Scan for the cell matching the given text and deliver its (X, Y) coordinate at center. 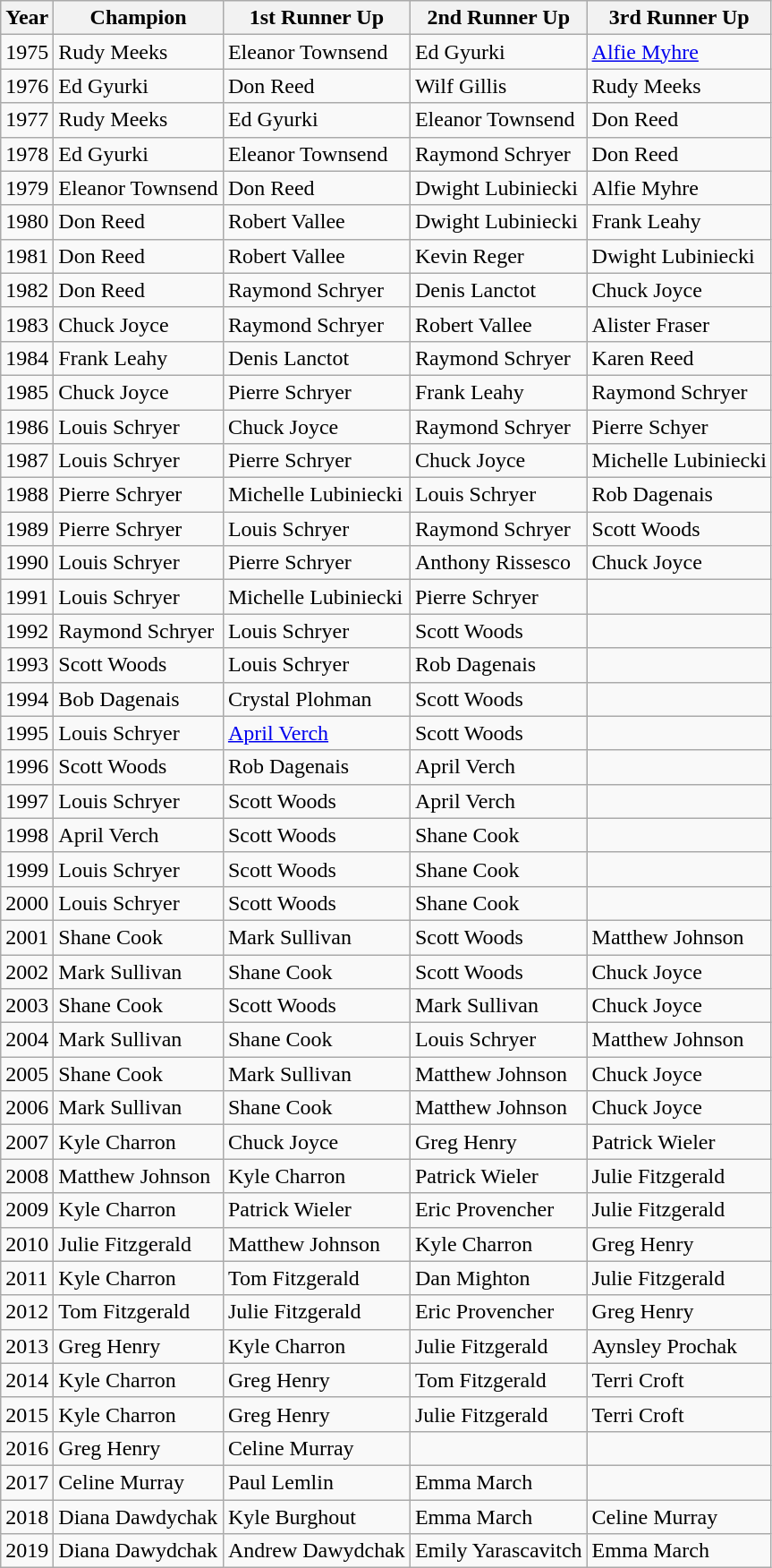
1st Runner Up (317, 18)
2018 (27, 1517)
Aynsley Prochak (679, 1346)
2006 (27, 1108)
1994 (27, 699)
1986 (27, 427)
2013 (27, 1346)
Paul Lemlin (317, 1482)
Andrew Dawydchak (317, 1551)
1993 (27, 665)
Anthony Rissesco (498, 563)
2005 (27, 1074)
2000 (27, 903)
Pierre Schyer (679, 427)
1990 (27, 563)
Wilf Gillis (498, 86)
2017 (27, 1482)
2004 (27, 1040)
2012 (27, 1312)
2002 (27, 971)
Emily Yarascavitch (498, 1551)
2008 (27, 1176)
1999 (27, 869)
2010 (27, 1244)
2009 (27, 1210)
2003 (27, 1006)
1975 (27, 52)
1997 (27, 801)
1998 (27, 835)
1985 (27, 392)
2007 (27, 1142)
1987 (27, 461)
1982 (27, 290)
2019 (27, 1551)
1991 (27, 597)
2015 (27, 1414)
Kevin Reger (498, 256)
2014 (27, 1380)
Karen Reed (679, 358)
1976 (27, 86)
2016 (27, 1448)
Dan Mighton (498, 1278)
3rd Runner Up (679, 18)
2001 (27, 937)
Crystal Plohman (317, 699)
1996 (27, 767)
1988 (27, 495)
Bob Dagenais (139, 699)
Diana Dawydchak (139, 1551)
1989 (27, 529)
2nd Runner Up (498, 18)
1992 (27, 631)
1981 (27, 256)
Year (27, 18)
Diana Dawdychak (139, 1517)
1978 (27, 154)
1977 (27, 120)
1980 (27, 222)
1984 (27, 358)
1983 (27, 324)
1995 (27, 733)
1979 (27, 188)
Champion (139, 18)
Kyle Burghout (317, 1517)
Alister Fraser (679, 324)
2011 (27, 1278)
